Find where the given text appears and provide that cell's center as (X, Y) coordinate. 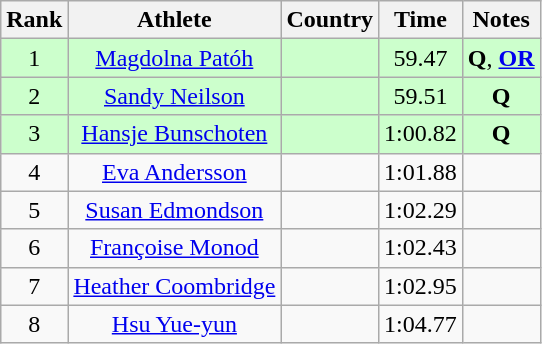
Rank (34, 20)
4 (34, 172)
6 (34, 248)
Q, OR (501, 58)
1:02.95 (421, 286)
59.47 (421, 58)
7 (34, 286)
Heather Coombridge (174, 286)
Country (330, 20)
Eva Andersson (174, 172)
Françoise Monod (174, 248)
Susan Edmondson (174, 210)
1:00.82 (421, 134)
Time (421, 20)
3 (34, 134)
Hansje Bunschoten (174, 134)
5 (34, 210)
Hsu Yue-yun (174, 324)
Sandy Neilson (174, 96)
Notes (501, 20)
1:01.88 (421, 172)
Magdolna Patóh (174, 58)
1 (34, 58)
1:02.43 (421, 248)
1:04.77 (421, 324)
8 (34, 324)
59.51 (421, 96)
2 (34, 96)
Athlete (174, 20)
1:02.29 (421, 210)
